Determine the (X, Y) coordinate at the center of the cell enclosing the given text.  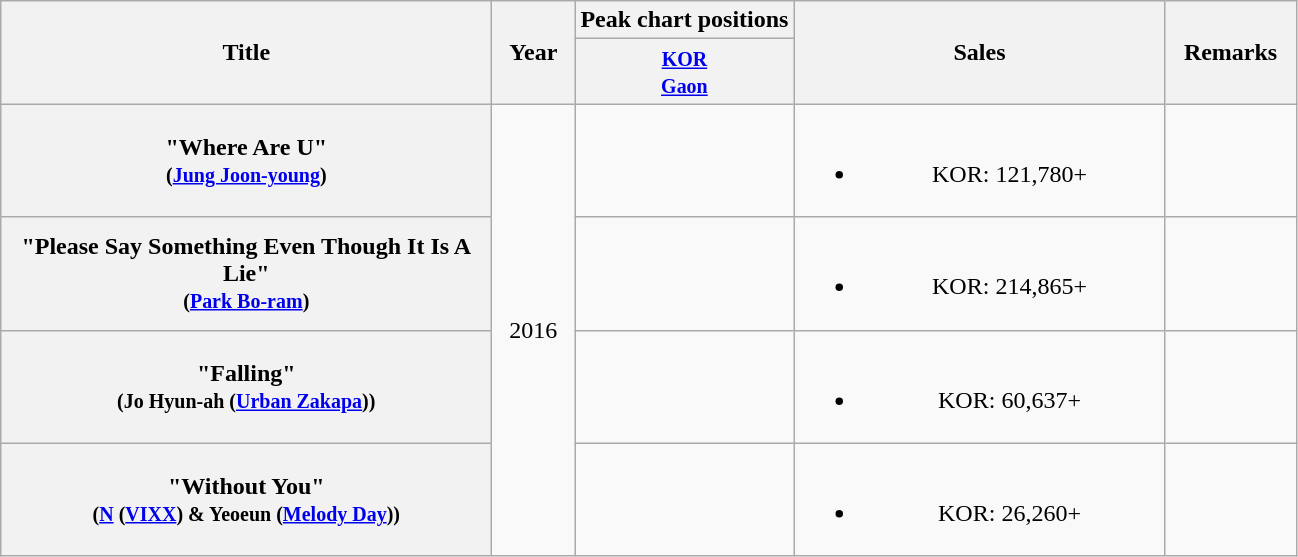
KOR: 60,637+ (980, 386)
"Please Say Something Even Though It Is A Lie"(Park Bo-ram) (246, 274)
KOR: 214,865+ (980, 274)
KOR: 26,260+ (980, 500)
"Falling"(Jo Hyun-ah (Urban Zakapa)) (246, 386)
2016 (534, 330)
Sales (980, 52)
KORGaon (684, 72)
Year (534, 52)
KOR: 121,780+ (980, 160)
Peak chart positions (684, 20)
Title (246, 52)
Remarks (1230, 52)
"Without You"(N (VIXX) & Yeoeun (Melody Day)) (246, 500)
"Where Are U"(Jung Joon-young) (246, 160)
